From the cell containing the given text, extract its center point as [X, Y] coordinate. 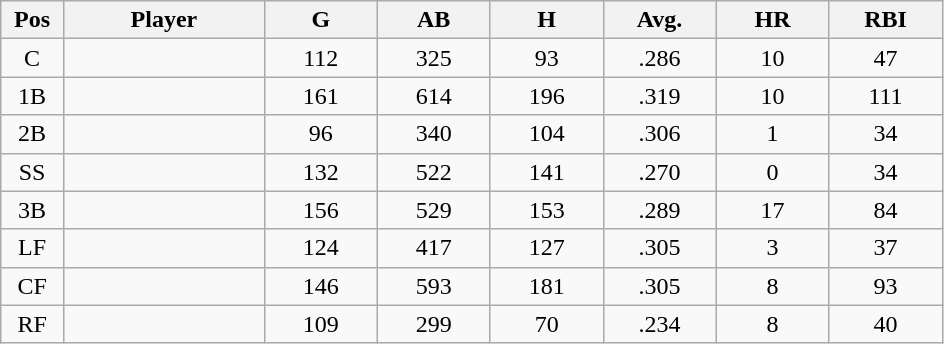
3B [32, 210]
CF [32, 286]
40 [886, 324]
RF [32, 324]
.286 [660, 58]
.234 [660, 324]
84 [886, 210]
1B [32, 96]
G [320, 20]
104 [546, 134]
2B [32, 134]
593 [434, 286]
299 [434, 324]
Pos [32, 20]
AB [434, 20]
17 [772, 210]
141 [546, 172]
.306 [660, 134]
112 [320, 58]
111 [886, 96]
SS [32, 172]
146 [320, 286]
156 [320, 210]
124 [320, 248]
522 [434, 172]
109 [320, 324]
325 [434, 58]
529 [434, 210]
132 [320, 172]
614 [434, 96]
70 [546, 324]
127 [546, 248]
.289 [660, 210]
Avg. [660, 20]
47 [886, 58]
96 [320, 134]
161 [320, 96]
196 [546, 96]
HR [772, 20]
153 [546, 210]
181 [546, 286]
.270 [660, 172]
37 [886, 248]
RBI [886, 20]
Player [164, 20]
.319 [660, 96]
0 [772, 172]
C [32, 58]
LF [32, 248]
3 [772, 248]
H [546, 20]
417 [434, 248]
340 [434, 134]
1 [772, 134]
